Capture the cell that displays the provided text and extract its [X, Y] central coordinate. 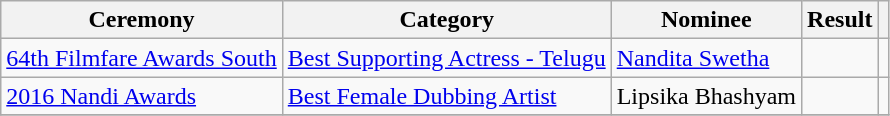
Nominee [706, 20]
Ceremony [142, 20]
Best Supporting Actress - Telugu [446, 58]
64th Filmfare Awards South [142, 58]
Lipsika Bhashyam [706, 96]
Category [446, 20]
Nandita Swetha [706, 58]
Best Female Dubbing Artist [446, 96]
2016 Nandi Awards [142, 96]
Result [840, 20]
